Determine the (X, Y) coordinate at the center of the cell enclosing the given text.  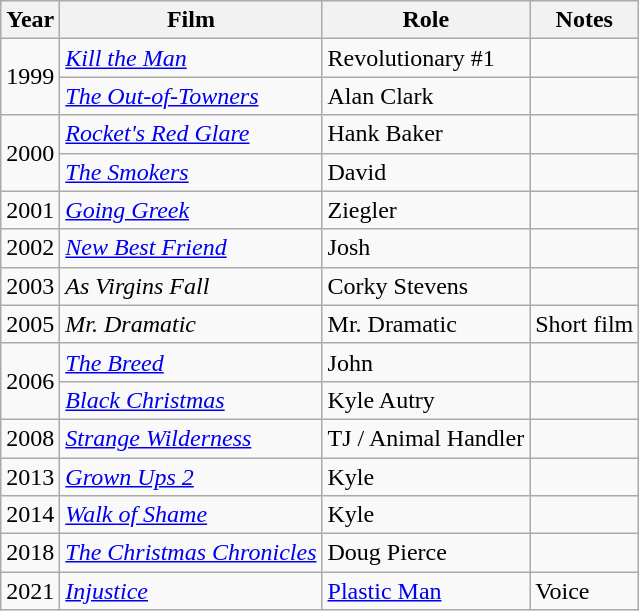
2006 (30, 381)
2008 (30, 438)
2003 (30, 286)
Hank Baker (426, 134)
1999 (30, 77)
Injustice (191, 591)
2014 (30, 515)
Notes (584, 20)
Film (191, 20)
The Breed (191, 362)
Walk of Shame (191, 515)
Corky Stevens (426, 286)
Rocket's Red Glare (191, 134)
The Out-of-Towners (191, 96)
2001 (30, 210)
Kill the Man (191, 58)
2005 (30, 324)
Ziegler (426, 210)
Plastic Man (426, 591)
The Smokers (191, 172)
Kyle Autry (426, 400)
2018 (30, 553)
2021 (30, 591)
New Best Friend (191, 248)
2000 (30, 153)
As Virgins Fall (191, 286)
Alan Clark (426, 96)
Short film (584, 324)
Year (30, 20)
Voice (584, 591)
Revolutionary #1 (426, 58)
Going Greek (191, 210)
The Christmas Chronicles (191, 553)
2013 (30, 477)
Role (426, 20)
Doug Pierce (426, 553)
David (426, 172)
Black Christmas (191, 400)
Josh (426, 248)
John (426, 362)
Strange Wilderness (191, 438)
TJ / Animal Handler (426, 438)
2002 (30, 248)
Grown Ups 2 (191, 477)
